Provide the [x, y] coordinate of the cell's center where the given text is located.  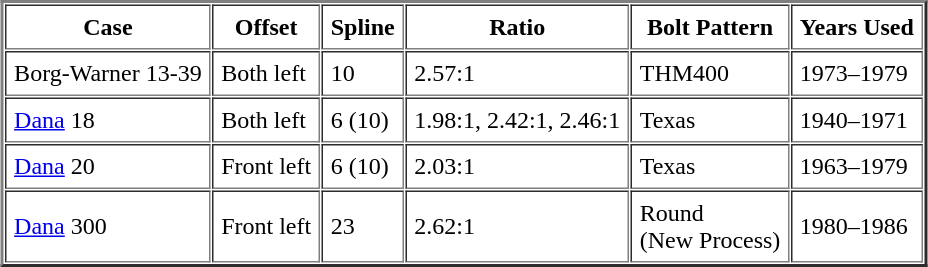
2.62:1 [517, 226]
Dana 20 [108, 166]
Ratio [517, 26]
Round (New Process) [710, 226]
10 [363, 74]
Borg-Warner 13-39 [108, 74]
Dana 300 [108, 226]
23 [363, 226]
1980–1986 [857, 226]
1973–1979 [857, 74]
2.03:1 [517, 166]
Bolt Pattern [710, 26]
1963–1979 [857, 166]
Spline [363, 26]
1.98:1, 2.42:1, 2.46:1 [517, 120]
Case [108, 26]
2.57:1 [517, 74]
THM400 [710, 74]
Dana 18 [108, 120]
Offset [266, 26]
Years Used [857, 26]
1940–1971 [857, 120]
